Search for the cell housing the specified text and yield its [X, Y] center coordinate. 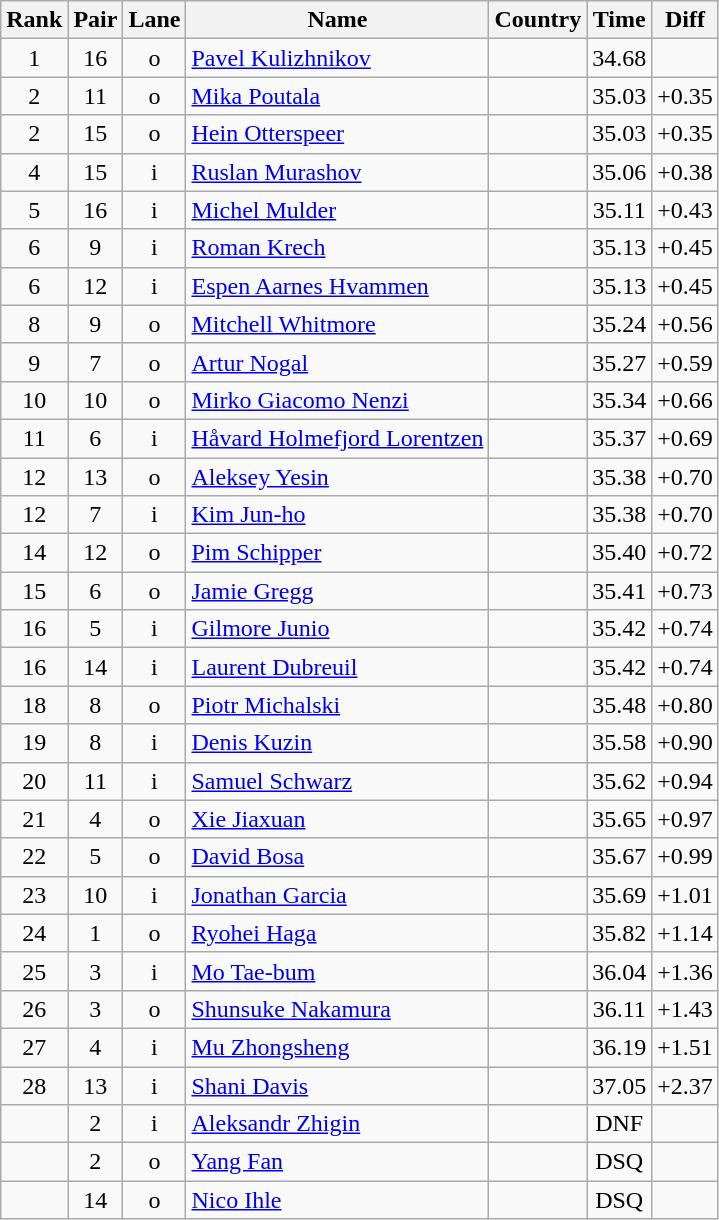
Shunsuke Nakamura [338, 1009]
37.05 [620, 1085]
Aleksandr Zhigin [338, 1124]
DNF [620, 1124]
+1.51 [686, 1047]
+0.94 [686, 781]
27 [34, 1047]
36.11 [620, 1009]
35.41 [620, 591]
34.68 [620, 58]
Piotr Michalski [338, 705]
+2.37 [686, 1085]
19 [34, 743]
+0.56 [686, 324]
36.19 [620, 1047]
35.58 [620, 743]
Mitchell Whitmore [338, 324]
Jamie Gregg [338, 591]
Mika Poutala [338, 96]
+0.73 [686, 591]
Rank [34, 20]
Time [620, 20]
Hein Otterspeer [338, 134]
28 [34, 1085]
+0.97 [686, 819]
20 [34, 781]
David Bosa [338, 857]
21 [34, 819]
+0.72 [686, 553]
Pair [96, 20]
Pavel Kulizhnikov [338, 58]
+0.38 [686, 172]
35.65 [620, 819]
+0.99 [686, 857]
35.40 [620, 553]
Håvard Holmefjord Lorentzen [338, 438]
26 [34, 1009]
Denis Kuzin [338, 743]
Country [538, 20]
35.48 [620, 705]
Name [338, 20]
35.67 [620, 857]
Ryohei Haga [338, 933]
+0.43 [686, 210]
18 [34, 705]
35.27 [620, 362]
+0.66 [686, 400]
35.69 [620, 895]
+0.59 [686, 362]
Gilmore Junio [338, 629]
+0.69 [686, 438]
Yang Fan [338, 1162]
Aleksey Yesin [338, 477]
Michel Mulder [338, 210]
Shani Davis [338, 1085]
24 [34, 933]
Jonathan Garcia [338, 895]
+1.14 [686, 933]
Espen Aarnes Hvammen [338, 286]
Roman Krech [338, 248]
35.37 [620, 438]
Samuel Schwarz [338, 781]
35.34 [620, 400]
35.06 [620, 172]
25 [34, 971]
Diff [686, 20]
+0.80 [686, 705]
35.82 [620, 933]
23 [34, 895]
Mo Tae-bum [338, 971]
Pim Schipper [338, 553]
+0.90 [686, 743]
Nico Ihle [338, 1200]
35.62 [620, 781]
Lane [154, 20]
35.11 [620, 210]
Xie Jiaxuan [338, 819]
+1.43 [686, 1009]
+1.01 [686, 895]
22 [34, 857]
Artur Nogal [338, 362]
35.24 [620, 324]
Mirko Giacomo Nenzi [338, 400]
Kim Jun-ho [338, 515]
Ruslan Murashov [338, 172]
36.04 [620, 971]
Laurent Dubreuil [338, 667]
Mu Zhongsheng [338, 1047]
+1.36 [686, 971]
